Output the [x, y] coordinate of the center of the cell containing the given text.  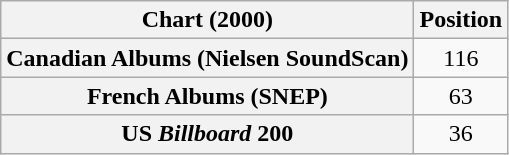
Position [461, 20]
63 [461, 96]
French Albums (SNEP) [208, 96]
Chart (2000) [208, 20]
36 [461, 134]
116 [461, 58]
Canadian Albums (Nielsen SoundScan) [208, 58]
US Billboard 200 [208, 134]
